Identify which cell holds the provided text, then report its [x, y] central coordinate. 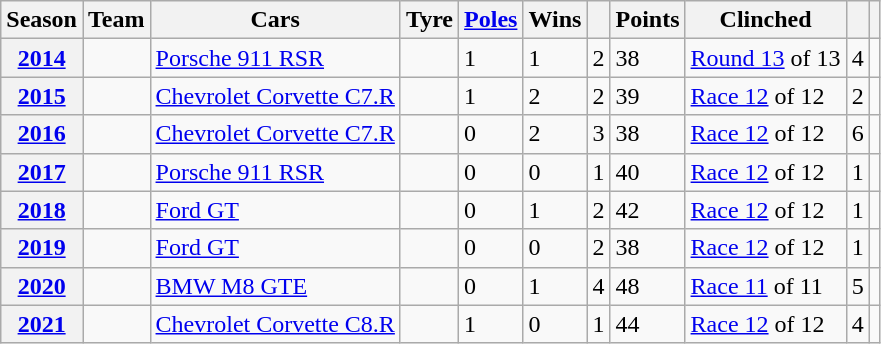
Cars [275, 20]
Season [42, 20]
Wins [555, 20]
5 [858, 286]
39 [648, 96]
2016 [42, 134]
48 [648, 286]
42 [648, 210]
2015 [42, 96]
2017 [42, 172]
2014 [42, 58]
Team [116, 20]
Points [648, 20]
Poles [491, 20]
Chevrolet Corvette C8.R [275, 324]
2021 [42, 324]
Race 11 of 11 [766, 286]
Round 13 of 13 [766, 58]
2020 [42, 286]
BMW M8 GTE [275, 286]
2018 [42, 210]
Clinched [766, 20]
40 [648, 172]
3 [598, 134]
44 [648, 324]
6 [858, 134]
2019 [42, 248]
Tyre [429, 20]
